Output the [x, y] coordinate of the center of the cell containing the given text.  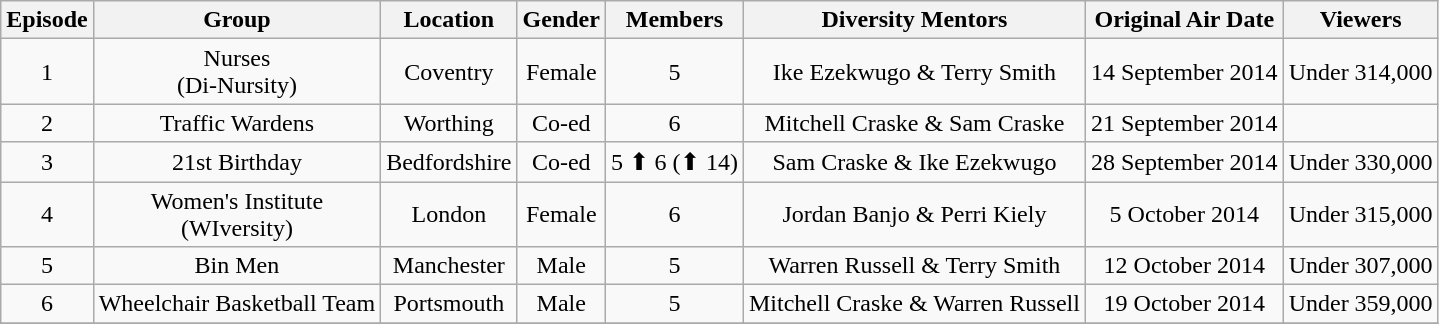
Gender [561, 20]
Coventry [449, 72]
3 [47, 162]
21 September 2014 [1184, 123]
Members [674, 20]
1 [47, 72]
28 September 2014 [1184, 162]
Worthing [449, 123]
London [449, 214]
Under 314,000 [1360, 72]
5 ⬆ 6 (⬆ 14) [674, 162]
Mitchell Craske & Sam Craske [914, 123]
19 October 2014 [1184, 304]
Diversity Mentors [914, 20]
Sam Craske & Ike Ezekwugo [914, 162]
5 October 2014 [1184, 214]
Group [236, 20]
Under 330,000 [1360, 162]
Viewers [1360, 20]
Original Air Date [1184, 20]
12 October 2014 [1184, 266]
Bedfordshire [449, 162]
4 [47, 214]
Under 359,000 [1360, 304]
2 [47, 123]
Nurses(Di-Nursity) [236, 72]
Wheelchair Basketball Team [236, 304]
14 September 2014 [1184, 72]
Mitchell Craske & Warren Russell [914, 304]
Manchester [449, 266]
Under 307,000 [1360, 266]
Under 315,000 [1360, 214]
Ike Ezekwugo & Terry Smith [914, 72]
Traffic Wardens [236, 123]
Bin Men [236, 266]
Location [449, 20]
Portsmouth [449, 304]
Women's Institute(WIversity) [236, 214]
Jordan Banjo & Perri Kiely [914, 214]
Warren Russell & Terry Smith [914, 266]
21st Birthday [236, 162]
Episode [47, 20]
